For the text-containing cell, return its midpoint in [x, y] coordinate format. 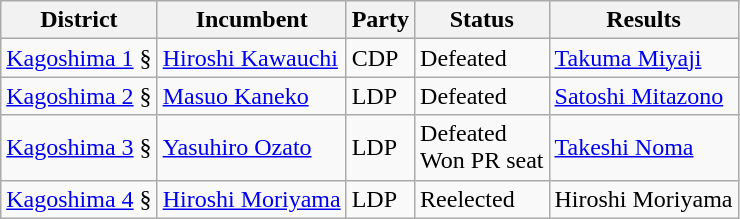
Reelected [482, 199]
Party [380, 20]
Takeshi Noma [644, 148]
Takuma Miyaji [644, 58]
District [79, 20]
Status [482, 20]
Masuo Kaneko [252, 96]
Kagoshima 1 § [79, 58]
Incumbent [252, 20]
Results [644, 20]
Hiroshi Kawauchi [252, 58]
Satoshi Mitazono [644, 96]
Kagoshima 4 § [79, 199]
Kagoshima 2 § [79, 96]
DefeatedWon PR seat [482, 148]
Yasuhiro Ozato [252, 148]
Kagoshima 3 § [79, 148]
CDP [380, 58]
